Determine the [X, Y] coordinate at the center of the cell enclosing the given text.  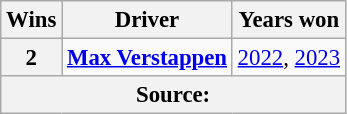
Source: [174, 95]
Wins [32, 20]
2 [32, 58]
Driver [148, 20]
Years won [288, 20]
Max Verstappen [148, 58]
2022, 2023 [288, 58]
